Search for the cell housing the specified text and yield its [x, y] center coordinate. 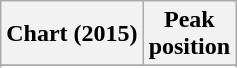
Chart (2015) [72, 34]
Peakposition [189, 34]
